For the text-containing cell, return its midpoint in (x, y) coordinate format. 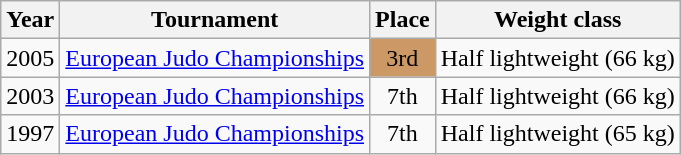
2003 (30, 96)
1997 (30, 134)
2005 (30, 58)
Half lightweight (65 kg) (558, 134)
Year (30, 20)
Place (403, 20)
Weight class (558, 20)
3rd (403, 58)
Tournament (215, 20)
